Output the [X, Y] coordinate of the center of the cell containing the given text.  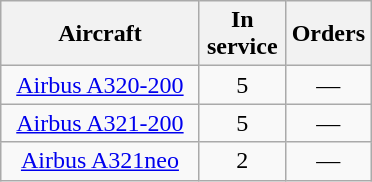
In service [242, 34]
Airbus A321-200 [100, 123]
2 [242, 161]
Airbus A320-200 [100, 85]
Orders [328, 34]
Airbus A321neo [100, 161]
Aircraft [100, 34]
